Locate the cell with the specified text and output its (X, Y) center coordinate. 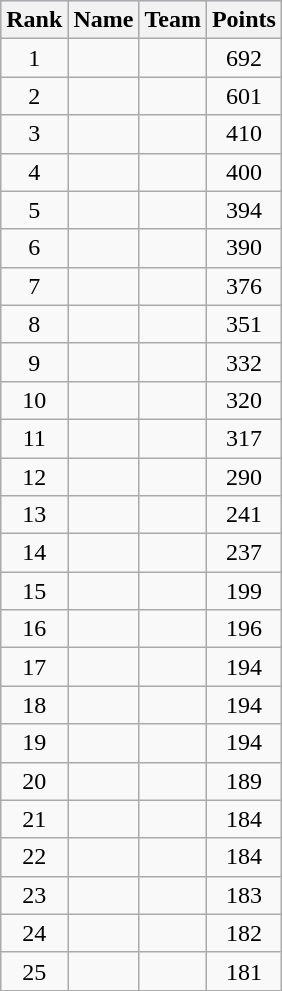
10 (34, 400)
Points (244, 20)
182 (244, 933)
Name (104, 20)
20 (34, 781)
394 (244, 210)
199 (244, 591)
25 (34, 971)
14 (34, 553)
181 (244, 971)
290 (244, 477)
9 (34, 362)
18 (34, 705)
351 (244, 324)
376 (244, 286)
183 (244, 895)
23 (34, 895)
241 (244, 515)
601 (244, 96)
17 (34, 667)
22 (34, 857)
317 (244, 438)
4 (34, 172)
196 (244, 629)
3 (34, 134)
189 (244, 781)
400 (244, 172)
11 (34, 438)
15 (34, 591)
237 (244, 553)
Team (173, 20)
332 (244, 362)
390 (244, 248)
6 (34, 248)
8 (34, 324)
692 (244, 58)
5 (34, 210)
2 (34, 96)
7 (34, 286)
24 (34, 933)
13 (34, 515)
12 (34, 477)
320 (244, 400)
19 (34, 743)
21 (34, 819)
Rank (34, 20)
410 (244, 134)
16 (34, 629)
1 (34, 58)
